Pinpoint the cell where the given text exists, returning its (x, y) midpoint coordinate. 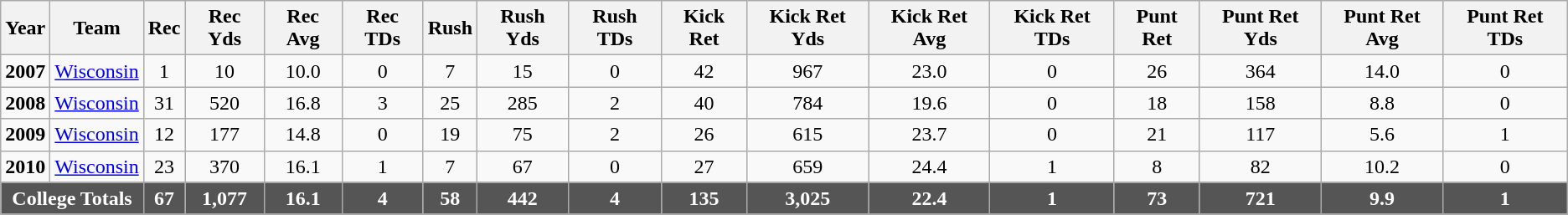
24.4 (930, 166)
25 (450, 103)
31 (164, 103)
721 (1261, 198)
14.8 (303, 135)
58 (450, 198)
1,077 (224, 198)
2008 (25, 103)
14.0 (1382, 71)
Punt Ret Avg (1382, 28)
21 (1156, 135)
23.0 (930, 71)
285 (523, 103)
10.0 (303, 71)
Kick Ret TDs (1052, 28)
Rec Avg (303, 28)
8 (1156, 166)
Year (25, 28)
27 (704, 166)
16.8 (303, 103)
9.9 (1382, 198)
23.7 (930, 135)
2007 (25, 71)
15 (523, 71)
177 (224, 135)
370 (224, 166)
Rush Yds (523, 28)
23 (164, 166)
520 (224, 103)
3 (382, 103)
Team (97, 28)
12 (164, 135)
10.2 (1382, 166)
82 (1261, 166)
42 (704, 71)
Rec (164, 28)
117 (1261, 135)
Punt Ret (1156, 28)
158 (1261, 103)
Kick Ret (704, 28)
19 (450, 135)
Punt Ret TDs (1504, 28)
19.6 (930, 103)
135 (704, 198)
10 (224, 71)
22.4 (930, 198)
College Totals (72, 198)
659 (807, 166)
Rush (450, 28)
784 (807, 103)
Kick Ret Yds (807, 28)
615 (807, 135)
3,025 (807, 198)
18 (1156, 103)
40 (704, 103)
73 (1156, 198)
2009 (25, 135)
8.8 (1382, 103)
442 (523, 198)
967 (807, 71)
Rec Yds (224, 28)
2010 (25, 166)
Punt Ret Yds (1261, 28)
Rec TDs (382, 28)
Rush TDs (615, 28)
Kick Ret Avg (930, 28)
75 (523, 135)
5.6 (1382, 135)
364 (1261, 71)
